Extract the [X, Y] coordinate from the center of the cell holding the provided text.  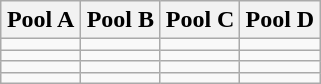
Pool B [120, 20]
Pool D [280, 20]
Pool C [200, 20]
Pool A [41, 20]
